Provide the [X, Y] coordinate of the cell's center where the given text is located.  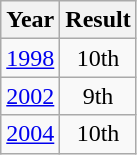
1998 [30, 58]
2004 [30, 134]
2002 [30, 96]
9th [98, 96]
Result [98, 20]
Year [30, 20]
